From the cell containing the given text, extract its center point as (x, y) coordinate. 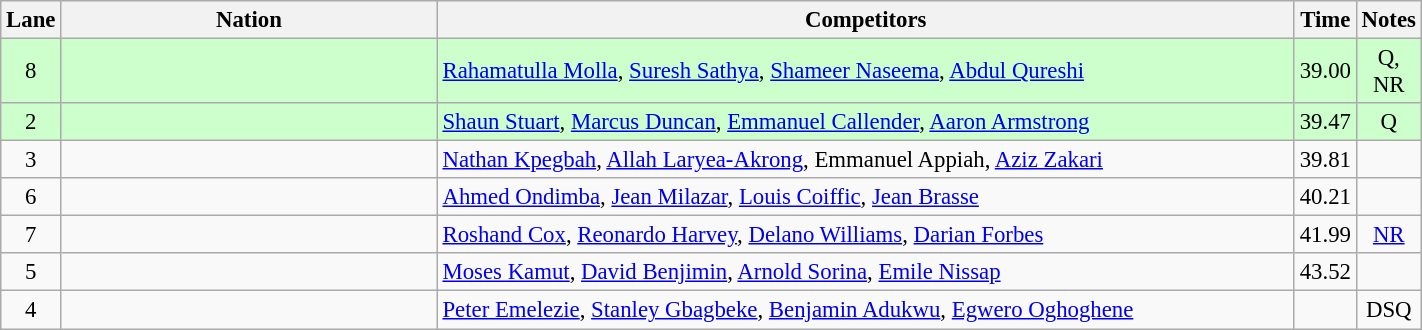
4 (31, 310)
DSQ (1388, 310)
43.52 (1325, 273)
8 (31, 72)
NR (1388, 235)
Roshand Cox, Reonardo Harvey, Delano Williams, Darian Forbes (866, 235)
5 (31, 273)
Nathan Kpegbah, Allah Laryea-Akrong, Emmanuel Appiah, Aziz Zakari (866, 160)
Competitors (866, 20)
39.00 (1325, 72)
3 (31, 160)
Peter Emelezie, Stanley Gbagbeke, Benjamin Adukwu, Egwero Oghoghene (866, 310)
39.47 (1325, 122)
Q (1388, 122)
40.21 (1325, 197)
2 (31, 122)
Q, NR (1388, 72)
Moses Kamut, David Benjimin, Arnold Sorina, Emile Nissap (866, 273)
Rahamatulla Molla, Suresh Sathya, Shameer Naseema, Abdul Qureshi (866, 72)
Ahmed Ondimba, Jean Milazar, Louis Coiffic, Jean Brasse (866, 197)
Shaun Stuart, Marcus Duncan, Emmanuel Callender, Aaron Armstrong (866, 122)
7 (31, 235)
Lane (31, 20)
Nation (249, 20)
6 (31, 197)
39.81 (1325, 160)
Notes (1388, 20)
41.99 (1325, 235)
Time (1325, 20)
